Provide the [X, Y] coordinate of the cell's center where the given text is located.  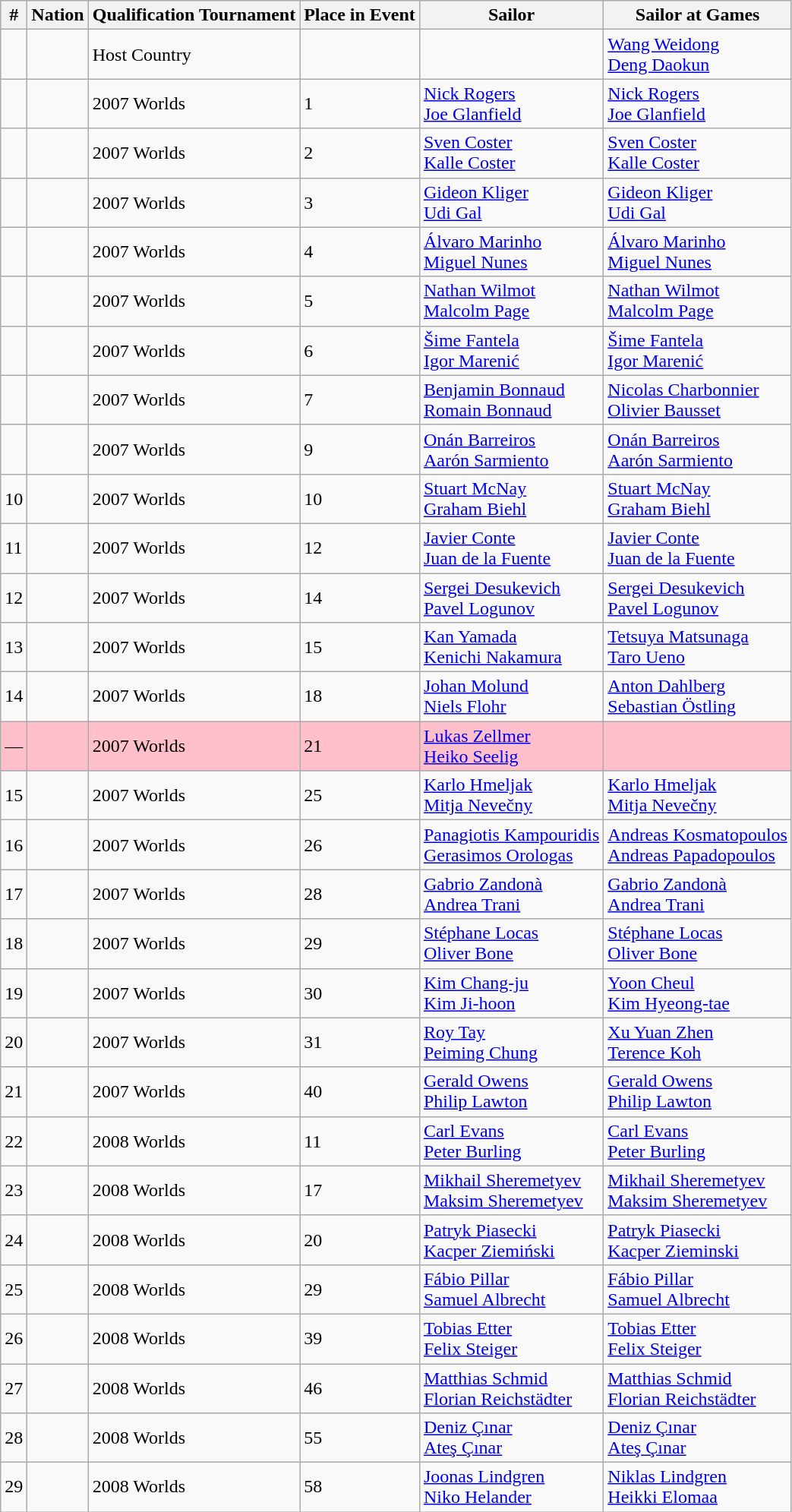
27 [14, 1388]
Wang WeidongDeng Daokun [698, 55]
Sailor at Games [698, 15]
Lukas ZellmerHeiko Seelig [511, 746]
40 [360, 1092]
Benjamin BonnaudRomain Bonnaud [511, 399]
Qualification Tournament [194, 15]
# [14, 15]
39 [360, 1338]
55 [360, 1438]
7 [360, 399]
Sailor [511, 15]
22 [14, 1141]
Johan MolundNiels Flohr [511, 697]
9 [360, 450]
58 [360, 1487]
46 [360, 1388]
4 [360, 252]
23 [14, 1191]
31 [360, 1042]
3 [360, 202]
13 [14, 647]
Panagiotis KampouridisGerasimos Orologas [511, 844]
24 [14, 1239]
Place in Event [360, 15]
Patryk PiaseckiKacper Zieminski [698, 1239]
Roy TayPeiming Chung [511, 1042]
Nation [58, 15]
Host Country [194, 55]
6 [360, 351]
1 [360, 103]
Patryk PiaseckiKacper Ziemiński [511, 1239]
5 [360, 301]
2 [360, 153]
Kan YamadaKenichi Nakamura [511, 647]
Joonas LindgrenNiko Helander [511, 1487]
Kim Chang-juKim Ji-hoon [511, 993]
Yoon CheulKim Hyeong-tae [698, 993]
30 [360, 993]
— [14, 746]
Xu Yuan ZhenTerence Koh [698, 1042]
16 [14, 844]
Nicolas CharbonnierOlivier Bausset [698, 399]
Niklas LindgrenHeikki Elomaa [698, 1487]
Andreas KosmatopoulosAndreas Papadopoulos [698, 844]
19 [14, 993]
Anton DahlbergSebastian Östling [698, 697]
Tetsuya MatsunagaTaro Ueno [698, 647]
